Locate the cell with the specified text and output its (x, y) center coordinate. 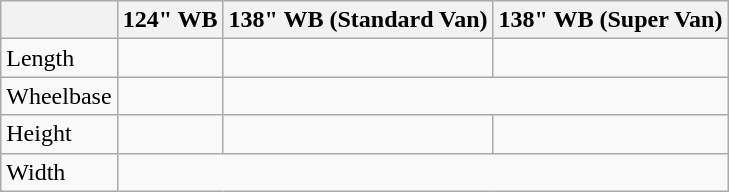
124" WB (170, 20)
Wheelbase (59, 96)
Length (59, 58)
138" WB (Standard Van) (358, 20)
Width (59, 172)
Height (59, 134)
138" WB (Super Van) (610, 20)
